Return [X, Y] of the center of cell containing provided text 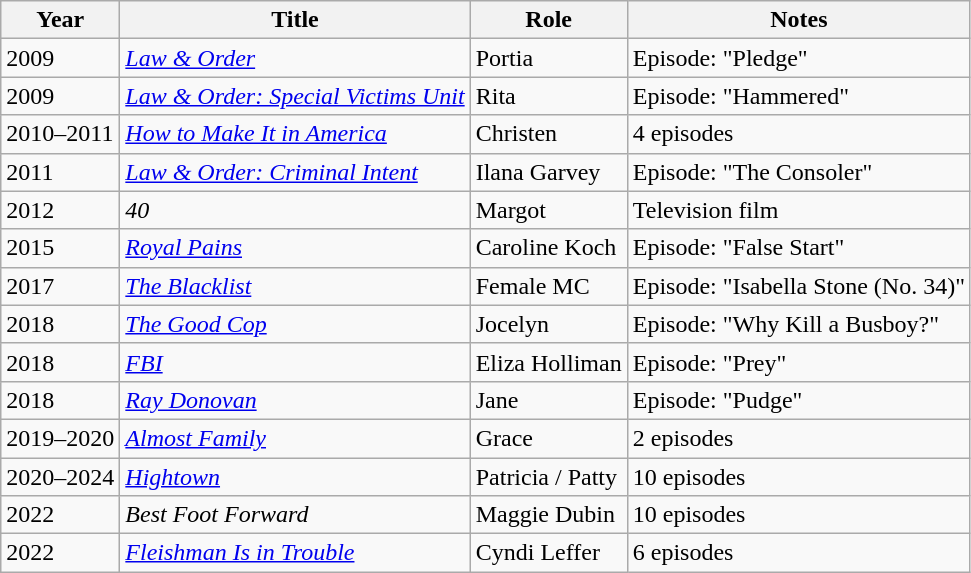
6 episodes [798, 553]
Ilana Garvey [548, 172]
Margot [548, 210]
2011 [60, 172]
Episode: "False Start" [798, 248]
Law & Order [295, 58]
2017 [60, 286]
Almost Family [295, 438]
2019–2020 [60, 438]
2010–2011 [60, 134]
Episode: "Pudge" [798, 400]
Role [548, 20]
Best Foot Forward [295, 515]
Cyndi Leffer [548, 553]
Episode: "Prey" [798, 362]
Episode: "Pledge" [798, 58]
Jocelyn [548, 324]
FBI [295, 362]
Female MC [548, 286]
4 episodes [798, 134]
How to Make It in America [295, 134]
Notes [798, 20]
Episode: "Isabella Stone (No. 34)" [798, 286]
2020–2024 [60, 477]
Portia [548, 58]
Maggie Dubin [548, 515]
Hightown [295, 477]
Episode: "The Consoler" [798, 172]
Episode: "Why Kill a Busboy?" [798, 324]
2015 [60, 248]
Rita [548, 96]
Grace [548, 438]
Year [60, 20]
Eliza Holliman [548, 362]
Royal Pains [295, 248]
40 [295, 210]
Jane [548, 400]
2 episodes [798, 438]
Law & Order: Criminal Intent [295, 172]
Law & Order: Special Victims Unit [295, 96]
The Good Cop [295, 324]
The Blacklist [295, 286]
Ray Donovan [295, 400]
Christen [548, 134]
Title [295, 20]
Fleishman Is in Trouble [295, 553]
Caroline Koch [548, 248]
Patricia / Patty [548, 477]
Television film [798, 210]
2012 [60, 210]
Episode: "Hammered" [798, 96]
